Find where the given text appears and provide that cell's center as (X, Y) coordinate. 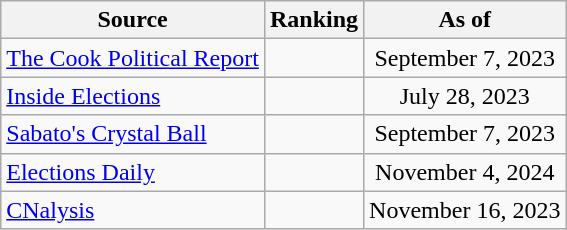
November 4, 2024 (465, 172)
Source (133, 20)
CNalysis (133, 210)
Ranking (314, 20)
Inside Elections (133, 96)
Sabato's Crystal Ball (133, 134)
The Cook Political Report (133, 58)
July 28, 2023 (465, 96)
As of (465, 20)
November 16, 2023 (465, 210)
Elections Daily (133, 172)
